Search for the cell housing the specified text and yield its [x, y] center coordinate. 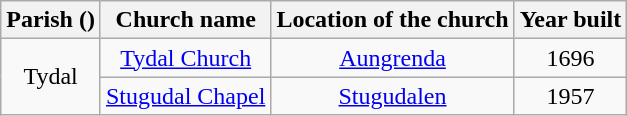
Parish () [51, 20]
Stugudalen [392, 96]
Aungrenda [392, 58]
1696 [570, 58]
Church name [185, 20]
Year built [570, 20]
1957 [570, 96]
Stugudal Chapel [185, 96]
Tydal [51, 77]
Location of the church [392, 20]
Tydal Church [185, 58]
